Output the [X, Y] coordinate of the center of the cell containing the given text.  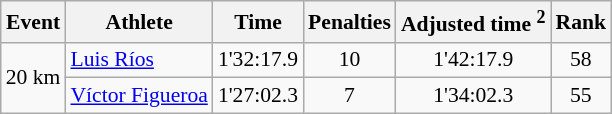
Time [258, 22]
1'42:17.9 [474, 60]
10 [350, 60]
58 [582, 60]
7 [350, 96]
Adjusted time 2 [474, 22]
1'34:02.3 [474, 96]
20 km [34, 78]
Athlete [138, 22]
Penalties [350, 22]
Event [34, 22]
Luis Ríos [138, 60]
55 [582, 96]
Rank [582, 22]
1'32:17.9 [258, 60]
Víctor Figueroa [138, 96]
1'27:02.3 [258, 96]
